Search for the cell housing the specified text and yield its [X, Y] center coordinate. 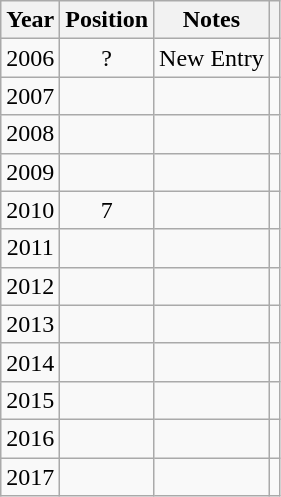
2007 [30, 96]
2013 [30, 324]
2012 [30, 286]
2006 [30, 58]
2017 [30, 477]
2011 [30, 248]
7 [107, 210]
Notes [212, 20]
2010 [30, 210]
? [107, 58]
2016 [30, 438]
2008 [30, 134]
2015 [30, 400]
2014 [30, 362]
2009 [30, 172]
Position [107, 20]
Year [30, 20]
New Entry [212, 58]
